Pinpoint the cell where the given text exists, returning its (x, y) midpoint coordinate. 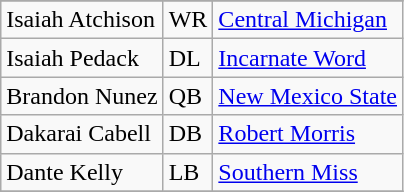
Central Michigan (308, 20)
DB (188, 134)
Incarnate Word (308, 58)
Dante Kelly (82, 172)
Southern Miss (308, 172)
Robert Morris (308, 134)
WR (188, 20)
Isaiah Pedack (82, 58)
New Mexico State (308, 96)
Dakarai Cabell (82, 134)
QB (188, 96)
Isaiah Atchison (82, 20)
DL (188, 58)
Brandon Nunez (82, 96)
LB (188, 172)
